Determine the (X, Y) coordinate at the center of the cell enclosing the given text.  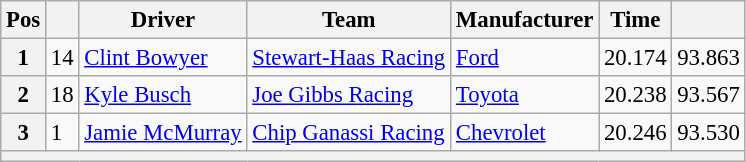
Ford (525, 58)
Toyota (525, 95)
Chip Ganassi Racing (349, 133)
93.530 (708, 133)
18 (62, 95)
Chevrolet (525, 133)
Team (349, 20)
20.246 (636, 133)
Clint Bowyer (163, 58)
93.567 (708, 95)
Joe Gibbs Racing (349, 95)
Kyle Busch (163, 95)
3 (24, 133)
Driver (163, 20)
Pos (24, 20)
Time (636, 20)
14 (62, 58)
20.238 (636, 95)
Stewart-Haas Racing (349, 58)
20.174 (636, 58)
Manufacturer (525, 20)
Jamie McMurray (163, 133)
93.863 (708, 58)
2 (24, 95)
